Locate the cell with the specified text and output its [x, y] center coordinate. 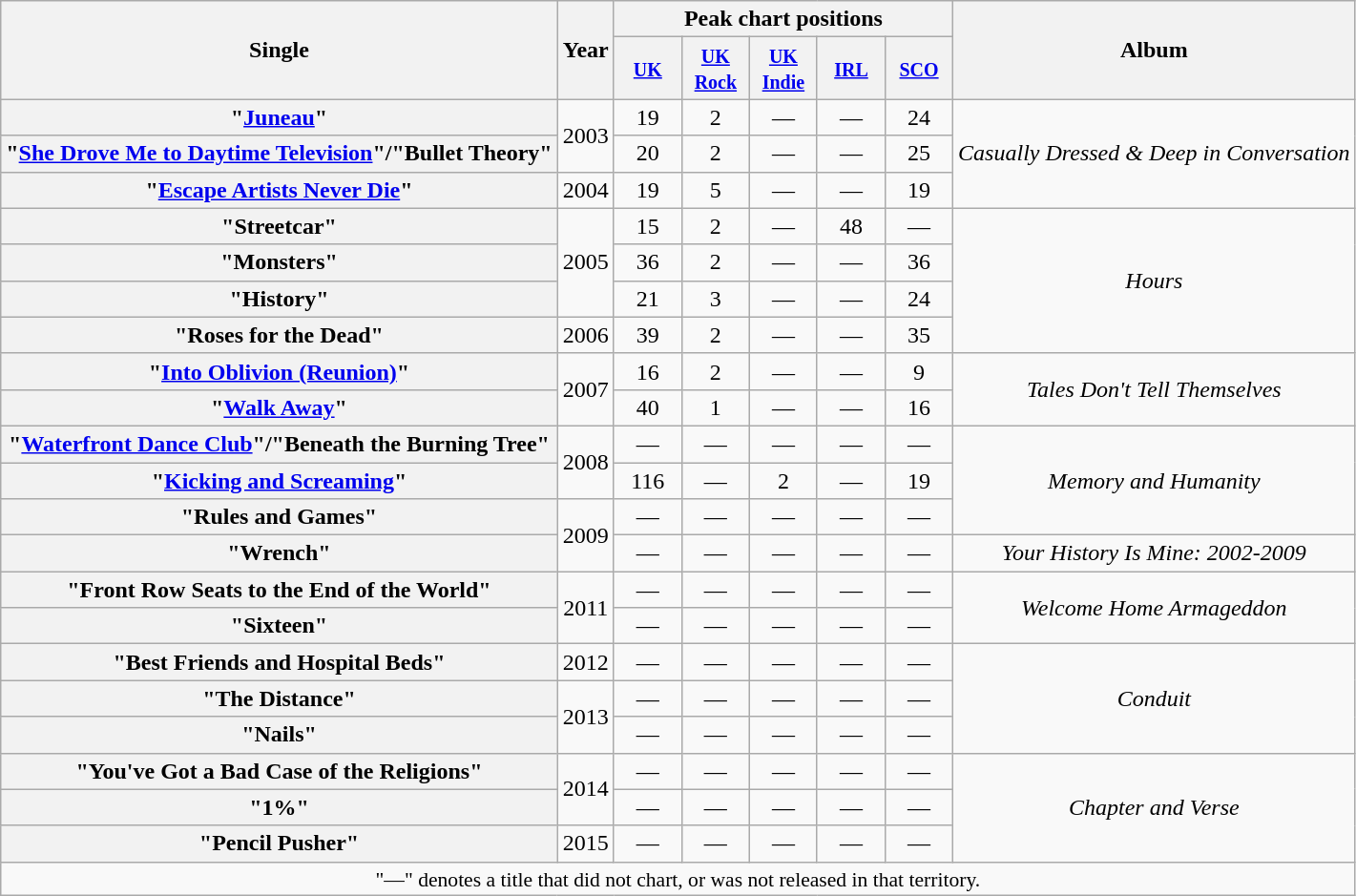
Casually Dressed & Deep in Conversation [1155, 154]
"She Drove Me to Daytime Television"/"Bullet Theory" [279, 154]
Welcome Home Armageddon [1155, 608]
"—" denotes a title that did not chart, or was not released in that territory. [678, 879]
SCO [920, 69]
Hours [1155, 281]
40 [647, 407]
35 [920, 335]
2005 [586, 262]
Memory and Humanity [1155, 480]
2014 [586, 789]
"Juneau" [279, 117]
UK [647, 69]
Single [279, 50]
"The Distance" [279, 698]
Year [586, 50]
Conduit [1155, 698]
9 [920, 371]
39 [647, 335]
"You've Got a Bad Case of the Religions" [279, 771]
"Wrench" [279, 553]
Chapter and Verse [1155, 807]
2008 [586, 462]
"1%" [279, 807]
"Best Friends and Hospital Beds" [279, 662]
20 [647, 154]
Your History Is Mine: 2002-2009 [1155, 553]
Album [1155, 50]
25 [920, 154]
2013 [586, 717]
"Sixteen" [279, 626]
"Streetcar" [279, 226]
UK Indie [782, 69]
15 [647, 226]
"Waterfront Dance Club"/"Beneath the Burning Tree" [279, 444]
48 [851, 226]
"Rules and Games" [279, 517]
2012 [586, 662]
UK Rock [716, 69]
21 [647, 299]
"Kicking and Screaming" [279, 480]
2009 [586, 535]
2015 [586, 844]
3 [716, 299]
IRL [851, 69]
"Walk Away" [279, 407]
"Nails" [279, 735]
5 [716, 190]
2006 [586, 335]
2007 [586, 389]
"Roses for the Dead" [279, 335]
"Monsters" [279, 262]
"Escape Artists Never Die" [279, 190]
2003 [586, 135]
"Front Row Seats to the End of the World" [279, 590]
116 [647, 480]
1 [716, 407]
Tales Don't Tell Themselves [1155, 389]
2004 [586, 190]
Peak chart positions [782, 19]
"Pencil Pusher" [279, 844]
2011 [586, 608]
"Into Oblivion (Reunion)" [279, 371]
"History" [279, 299]
